Pinpoint the cell where the given text exists, returning its (x, y) midpoint coordinate. 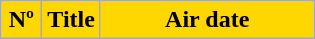
Nº (22, 20)
Title (72, 20)
Air date (207, 20)
